Capture the cell that displays the provided text and extract its [x, y] central coordinate. 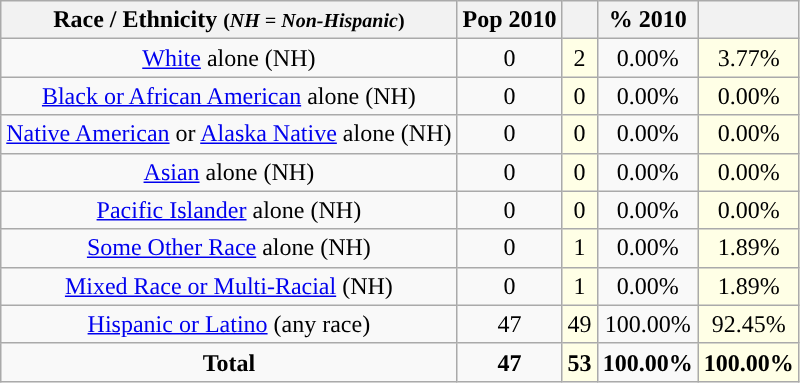
Native American or Alaska Native alone (NH) [229, 134]
53 [580, 362]
Some Other Race alone (NH) [229, 248]
White alone (NH) [229, 58]
2 [580, 58]
Hispanic or Latino (any race) [229, 324]
% 2010 [648, 20]
3.77% [748, 58]
Total [229, 362]
Mixed Race or Multi-Racial (NH) [229, 286]
Pop 2010 [510, 20]
49 [580, 324]
Asian alone (NH) [229, 172]
Pacific Islander alone (NH) [229, 210]
92.45% [748, 324]
Race / Ethnicity (NH = Non-Hispanic) [229, 20]
Black or African American alone (NH) [229, 96]
